Extract the [x, y] coordinate from the center of the cell holding the provided text.  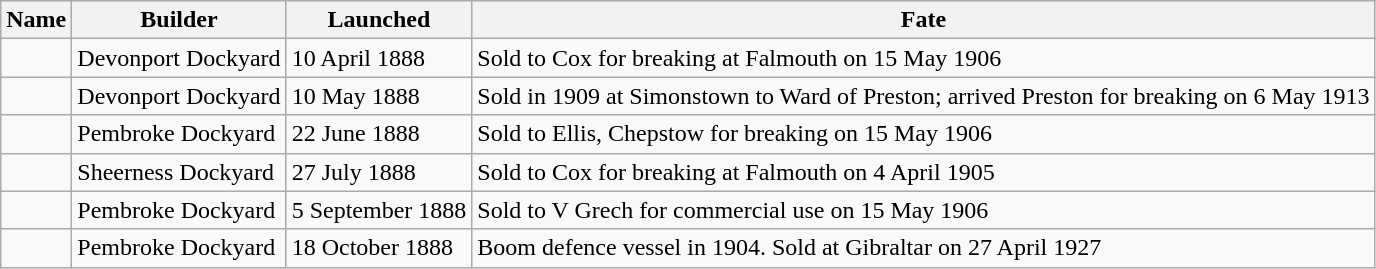
Name [36, 20]
27 July 1888 [379, 172]
10 April 1888 [379, 58]
Builder [179, 20]
Sold to V Grech for commercial use on 15 May 1906 [924, 210]
Sheerness Dockyard [179, 172]
5 September 1888 [379, 210]
Sold to Ellis, Chepstow for breaking on 15 May 1906 [924, 134]
Sold in 1909 at Simonstown to Ward of Preston; arrived Preston for breaking on 6 May 1913 [924, 96]
Sold to Cox for breaking at Falmouth on 15 May 1906 [924, 58]
10 May 1888 [379, 96]
Fate [924, 20]
18 October 1888 [379, 248]
Sold to Cox for breaking at Falmouth on 4 April 1905 [924, 172]
Boom defence vessel in 1904. Sold at Gibraltar on 27 April 1927 [924, 248]
Launched [379, 20]
22 June 1888 [379, 134]
